Scan for the cell matching the given text and deliver its [x, y] coordinate at center. 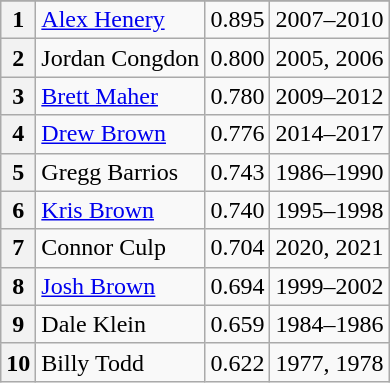
Kris Brown [120, 210]
2009–2012 [330, 96]
1999–2002 [330, 286]
8 [18, 286]
5 [18, 172]
3 [18, 96]
Billy Todd [120, 362]
1984–1986 [330, 324]
0.780 [238, 96]
0.743 [238, 172]
0.776 [238, 134]
0.694 [238, 286]
6 [18, 210]
4 [18, 134]
Dale Klein [120, 324]
1986–1990 [330, 172]
Drew Brown [120, 134]
Gregg Barrios [120, 172]
0.740 [238, 210]
0.800 [238, 58]
1 [18, 20]
0.622 [238, 362]
2 [18, 58]
1977, 1978 [330, 362]
2020, 2021 [330, 248]
0.659 [238, 324]
10 [18, 362]
2005, 2006 [330, 58]
2007–2010 [330, 20]
7 [18, 248]
1995–1998 [330, 210]
0.895 [238, 20]
0.704 [238, 248]
2014–2017 [330, 134]
Josh Brown [120, 286]
Jordan Congdon [120, 58]
9 [18, 324]
Alex Henery [120, 20]
Connor Culp [120, 248]
Brett Maher [120, 96]
